Locate the cell with the specified text and output its (x, y) center coordinate. 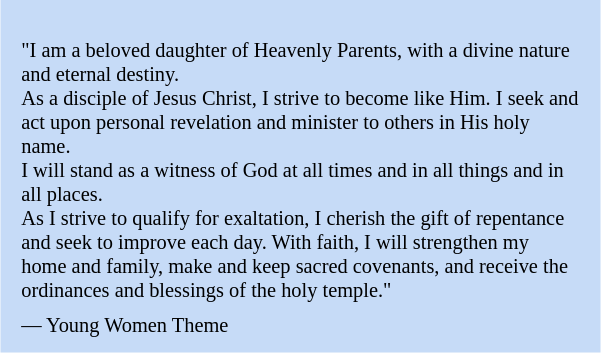
— Young Women Theme (300, 326)
